Detect which cell encompasses the target text, then output its [x, y] center coordinate. 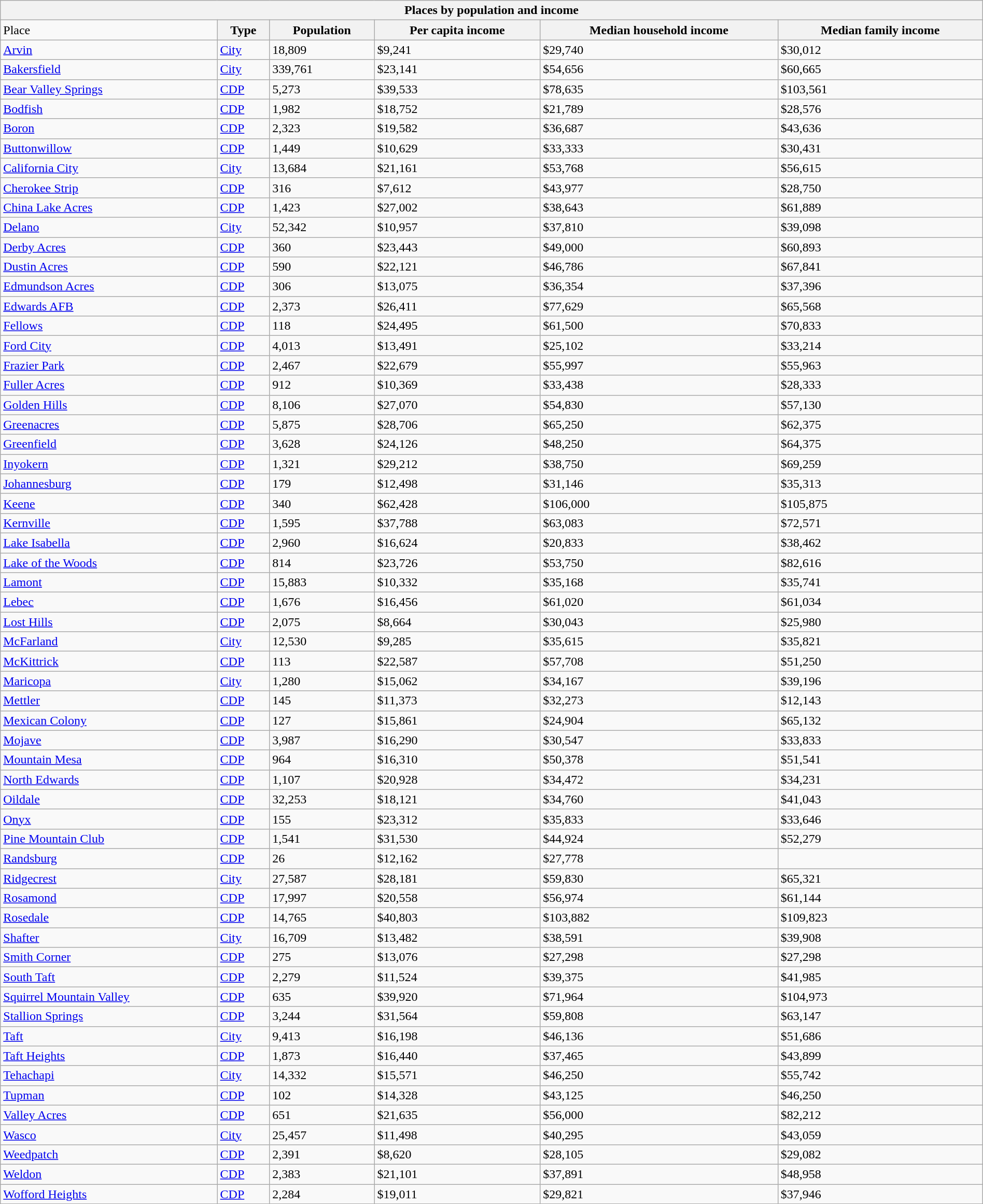
$65,132 [880, 720]
Type [244, 30]
$38,462 [880, 543]
$38,591 [659, 938]
$103,561 [880, 89]
Bodfish [109, 109]
$65,321 [880, 879]
$44,924 [659, 839]
14,332 [322, 1075]
$10,369 [457, 385]
$14,328 [457, 1095]
$39,533 [457, 89]
5,875 [322, 424]
32,253 [322, 799]
$37,465 [659, 1056]
1,595 [322, 523]
Golden Hills [109, 405]
$33,438 [659, 385]
Median family income [880, 30]
$56,000 [659, 1115]
Fellows [109, 326]
$40,803 [457, 918]
$18,752 [457, 109]
Edwards AFB [109, 306]
$15,571 [457, 1075]
$22,587 [457, 661]
North Edwards [109, 780]
$43,899 [880, 1056]
2,960 [322, 543]
Edmundson Acres [109, 287]
Squirrel Mountain Valley [109, 997]
16,709 [322, 938]
Mettler [109, 701]
Mountain Mesa [109, 760]
$37,396 [880, 287]
635 [322, 997]
$61,889 [880, 207]
$53,750 [659, 562]
179 [322, 484]
$49,000 [659, 247]
$21,635 [457, 1115]
651 [322, 1115]
$25,980 [880, 622]
$20,558 [457, 898]
Rosedale [109, 918]
Places by population and income [491, 10]
4,013 [322, 346]
$31,146 [659, 484]
$38,643 [659, 207]
Boron [109, 129]
$57,708 [659, 661]
$24,126 [457, 444]
2,467 [322, 365]
$31,564 [457, 1016]
China Lake Acres [109, 207]
$109,823 [880, 918]
1,873 [322, 1056]
$46,786 [659, 267]
$33,214 [880, 346]
Taft [109, 1036]
1,541 [322, 839]
118 [322, 326]
$37,946 [880, 1194]
Buttonwillow [109, 148]
$55,742 [880, 1075]
Derby Acres [109, 247]
$57,130 [880, 405]
8,106 [322, 405]
$33,833 [880, 740]
$35,833 [659, 819]
$13,075 [457, 287]
Stallion Springs [109, 1016]
$28,706 [457, 424]
$82,616 [880, 562]
$29,740 [659, 50]
$13,076 [457, 957]
Johannesburg [109, 484]
$21,161 [457, 168]
2,383 [322, 1174]
Mexican Colony [109, 720]
$51,250 [880, 661]
127 [322, 720]
Frazier Park [109, 365]
$21,789 [659, 109]
$105,875 [880, 503]
$61,144 [880, 898]
$33,646 [880, 819]
$28,105 [659, 1154]
3,244 [322, 1016]
$52,279 [880, 839]
$9,285 [457, 642]
$106,000 [659, 503]
$10,332 [457, 583]
964 [322, 760]
Lebec [109, 602]
$27,002 [457, 207]
$35,741 [880, 583]
$59,808 [659, 1016]
26 [322, 858]
$12,162 [457, 858]
$104,973 [880, 997]
$30,547 [659, 740]
25,457 [322, 1135]
$37,788 [457, 523]
$65,568 [880, 306]
15,883 [322, 583]
$33,333 [659, 148]
$13,482 [457, 938]
Population [322, 30]
$16,290 [457, 740]
2,373 [322, 306]
1,449 [322, 148]
Weldon [109, 1174]
$20,928 [457, 780]
52,342 [322, 227]
$19,011 [457, 1194]
$34,231 [880, 780]
$8,620 [457, 1154]
$35,821 [880, 642]
$51,541 [880, 760]
Delano [109, 227]
$71,964 [659, 997]
McFarland [109, 642]
$36,354 [659, 287]
$43,636 [880, 129]
$30,012 [880, 50]
Shafter [109, 938]
$51,686 [880, 1036]
$35,615 [659, 642]
$30,043 [659, 622]
$54,830 [659, 405]
California City [109, 168]
$35,313 [880, 484]
$39,098 [880, 227]
Wofford Heights [109, 1194]
814 [322, 562]
$22,121 [457, 267]
1,280 [322, 681]
$61,500 [659, 326]
$53,768 [659, 168]
Randsburg [109, 858]
Lake of the Woods [109, 562]
Bakersfield [109, 69]
$40,295 [659, 1135]
$28,333 [880, 385]
$36,687 [659, 129]
$41,043 [880, 799]
14,765 [322, 918]
$63,147 [880, 1016]
$28,576 [880, 109]
$43,125 [659, 1095]
3,987 [322, 740]
$15,062 [457, 681]
$19,582 [457, 129]
$59,830 [659, 879]
$12,143 [880, 701]
2,075 [322, 622]
306 [322, 287]
275 [322, 957]
1,321 [322, 464]
$60,665 [880, 69]
$41,985 [880, 977]
Kernville [109, 523]
Keene [109, 503]
$34,472 [659, 780]
$29,082 [880, 1154]
5,273 [322, 89]
155 [322, 819]
9,413 [322, 1036]
McKittrick [109, 661]
$56,615 [880, 168]
2,279 [322, 977]
$64,375 [880, 444]
$77,629 [659, 306]
$29,821 [659, 1194]
17,997 [322, 898]
$25,102 [659, 346]
$69,259 [880, 464]
Tehachapi [109, 1075]
Per capita income [457, 30]
$16,440 [457, 1056]
$62,428 [457, 503]
Taft Heights [109, 1056]
$16,198 [457, 1036]
$26,411 [457, 306]
Inyokern [109, 464]
102 [322, 1095]
$10,957 [457, 227]
$23,141 [457, 69]
$55,963 [880, 365]
Rosamond [109, 898]
$35,168 [659, 583]
Smith Corner [109, 957]
$30,431 [880, 148]
$28,750 [880, 188]
$38,750 [659, 464]
$48,958 [880, 1174]
$63,083 [659, 523]
$39,908 [880, 938]
$72,571 [880, 523]
$20,833 [659, 543]
Fuller Acres [109, 385]
$23,443 [457, 247]
912 [322, 385]
Pine Mountain Club [109, 839]
$61,020 [659, 602]
$23,312 [457, 819]
1,982 [322, 109]
$61,034 [880, 602]
Bear Valley Springs [109, 89]
$16,456 [457, 602]
Onyx [109, 819]
18,809 [322, 50]
$10,629 [457, 148]
Lake Isabella [109, 543]
113 [322, 661]
$29,212 [457, 464]
$67,841 [880, 267]
$39,196 [880, 681]
145 [322, 701]
$15,861 [457, 720]
$55,997 [659, 365]
Maricopa [109, 681]
Mojave [109, 740]
13,684 [322, 168]
3,628 [322, 444]
Arvin [109, 50]
South Taft [109, 977]
Ford City [109, 346]
$11,373 [457, 701]
Greenfield [109, 444]
$43,977 [659, 188]
360 [322, 247]
Greenacres [109, 424]
$34,760 [659, 799]
$24,495 [457, 326]
$34,167 [659, 681]
Median household income [659, 30]
Oildale [109, 799]
$27,070 [457, 405]
$62,375 [880, 424]
$56,974 [659, 898]
Lamont [109, 583]
$37,891 [659, 1174]
$39,375 [659, 977]
$32,273 [659, 701]
$50,378 [659, 760]
$103,882 [659, 918]
Lost Hills [109, 622]
$54,656 [659, 69]
$43,059 [880, 1135]
$28,181 [457, 879]
Dustin Acres [109, 267]
$82,212 [880, 1115]
$46,136 [659, 1036]
1,423 [322, 207]
27,587 [322, 879]
Wasco [109, 1135]
$39,920 [457, 997]
$23,726 [457, 562]
$22,679 [457, 365]
Ridgecrest [109, 879]
Cherokee Strip [109, 188]
339,761 [322, 69]
$16,310 [457, 760]
$12,498 [457, 484]
340 [322, 503]
2,323 [322, 129]
590 [322, 267]
$37,810 [659, 227]
$13,491 [457, 346]
$65,250 [659, 424]
12,530 [322, 642]
$11,498 [457, 1135]
$21,101 [457, 1174]
1,107 [322, 780]
$31,530 [457, 839]
1,676 [322, 602]
316 [322, 188]
Tupman [109, 1095]
$9,241 [457, 50]
$78,635 [659, 89]
$70,833 [880, 326]
$7,612 [457, 188]
$60,893 [880, 247]
Valley Acres [109, 1115]
$24,904 [659, 720]
$48,250 [659, 444]
2,391 [322, 1154]
$8,664 [457, 622]
$11,524 [457, 977]
Place [109, 30]
2,284 [322, 1194]
$18,121 [457, 799]
$27,778 [659, 858]
$16,624 [457, 543]
Weedpatch [109, 1154]
